Determine the [x, y] coordinate at the center of the cell enclosing the given text.  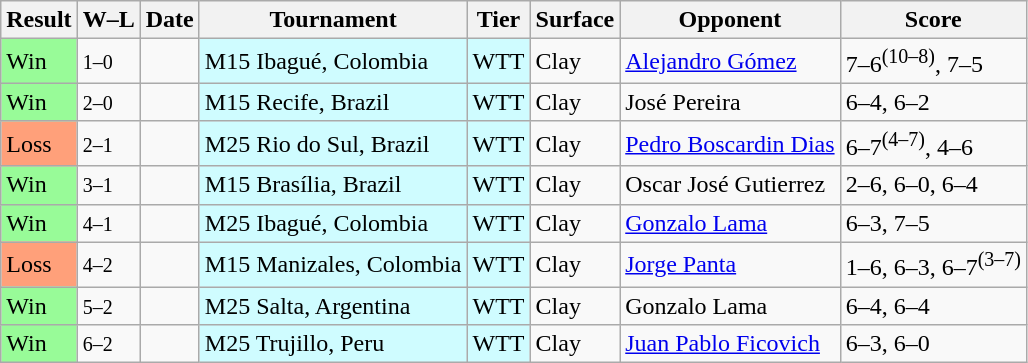
Tier [498, 20]
4–2 [108, 264]
7–6(10–8), 7–5 [933, 62]
6–7(4–7), 4–6 [933, 144]
4–1 [108, 223]
Score [933, 20]
5–2 [108, 306]
3–1 [108, 185]
Alejandro Gómez [730, 62]
2–1 [108, 144]
6–3, 7–5 [933, 223]
Pedro Boscardin Dias [730, 144]
M25 Salta, Argentina [333, 306]
2–0 [108, 102]
6–4, 6–4 [933, 306]
Oscar José Gutierrez [730, 185]
M15 Manizales, Colombia [333, 264]
M15 Recife, Brazil [333, 102]
Date [170, 20]
Opponent [730, 20]
2–6, 6–0, 6–4 [933, 185]
M25 Rio do Sul, Brazil [333, 144]
Jorge Panta [730, 264]
Result [39, 20]
1–6, 6–3, 6–7(3–7) [933, 264]
Surface [575, 20]
1–0 [108, 62]
M25 Ibagué, Colombia [333, 223]
Tournament [333, 20]
Juan Pablo Ficovich [730, 344]
6–4, 6–2 [933, 102]
M15 Ibagué, Colombia [333, 62]
6–3, 6–0 [933, 344]
M15 Brasília, Brazil [333, 185]
W–L [108, 20]
M25 Trujillo, Peru [333, 344]
6–2 [108, 344]
José Pereira [730, 102]
